Locate the cell with the specified text and output its (X, Y) center coordinate. 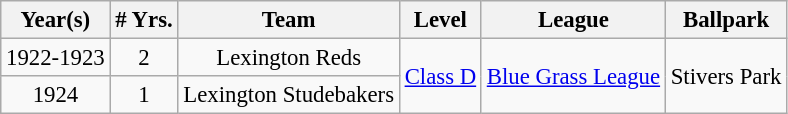
1924 (56, 95)
Ballpark (726, 20)
Team (288, 20)
2 (144, 58)
Level (440, 20)
Year(s) (56, 20)
Lexington Reds (288, 58)
Class D (440, 76)
Lexington Studebakers (288, 95)
Stivers Park (726, 76)
1922-1923 (56, 58)
League (573, 20)
Blue Grass League (573, 76)
# Yrs. (144, 20)
1 (144, 95)
